Search for the cell housing the specified text and yield its [x, y] center coordinate. 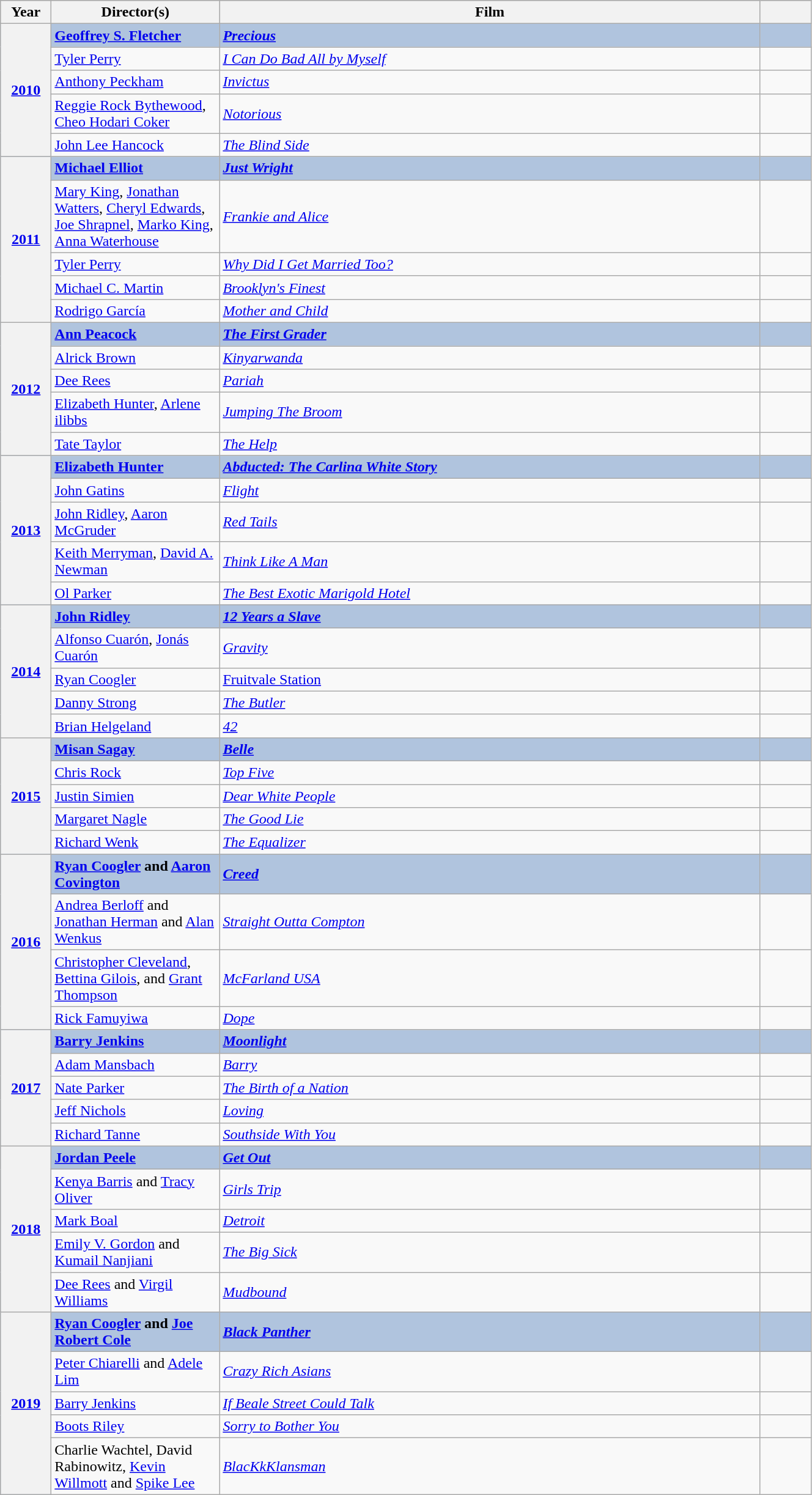
The Blind Side [490, 145]
Why Did I Get Married Too? [490, 264]
2012 [26, 389]
Jumping The Broom [490, 412]
Sorry to Bother You [490, 1427]
Dear White People [490, 795]
Justin Simien [136, 795]
Michael C. Martin [136, 287]
Andrea Berloff and Jonathan Herman and Alan Wenkus [136, 922]
Girls Trip [490, 1189]
Mudbound [490, 1291]
42 [490, 726]
12 Years a Slave [490, 616]
Ryan Coogler [136, 679]
Creed [490, 874]
Barry [490, 1065]
2010 [26, 90]
The Help [490, 444]
Elizabeth Hunter [136, 467]
Peter Chiarelli and Adele Lim [136, 1372]
The Equalizer [490, 843]
Mother and Child [490, 311]
Chris Rock [136, 772]
Detroit [490, 1220]
The Butler [490, 703]
Jeff Nichols [136, 1111]
Dee Rees and Virgil Williams [136, 1291]
Film [490, 12]
Ryan Coogler and Joe Robert Cole [136, 1332]
John Ridley [136, 616]
Boots Riley [136, 1427]
Richard Wenk [136, 843]
Michael Elliot [136, 168]
2013 [26, 530]
Just Wright [490, 168]
Straight Outta Compton [490, 922]
Pariah [490, 381]
Reggie Rock Bythewood, Cheo Hodari Coker [136, 114]
Misan Sagay [136, 749]
Alfonso Cuarón, Jonás Cuarón [136, 648]
2016 [26, 942]
Mary King, Jonathan Watters, Cheryl Edwards, Joe Shrapnel, Marko King, Anna Waterhouse [136, 216]
Dope [490, 1018]
Kinyarwanda [490, 358]
Kenya Barris and Tracy Oliver [136, 1189]
Flight [490, 490]
The First Grader [490, 334]
Keith Merryman, David A. Newman [136, 561]
The Best Exotic Marigold Hotel [490, 593]
Ol Parker [136, 593]
Christopher Cleveland, Bettina Gilois, and Grant Thompson [136, 978]
Ryan Coogler and Aaron Covington [136, 874]
Margaret Nagle [136, 819]
Emily V. Gordon and Kumail Nanjiani [136, 1252]
Tate Taylor [136, 444]
Nate Parker [136, 1088]
Geoffrey S. Fletcher [136, 35]
Precious [490, 35]
Notorious [490, 114]
Adam Mansbach [136, 1065]
Brooklyn's Finest [490, 287]
Red Tails [490, 522]
Invictus [490, 82]
Crazy Rich Asians [490, 1372]
If Beale Street Could Talk [490, 1403]
Loving [490, 1111]
2019 [26, 1403]
Mark Boal [136, 1220]
The Good Lie [490, 819]
The Birth of a Nation [490, 1088]
Dee Rees [136, 381]
2018 [26, 1229]
Jordan Peele [136, 1157]
2014 [26, 671]
The Big Sick [490, 1252]
Ann Peacock [136, 334]
Charlie Wachtel, David Rabinowitz, Kevin Willmott and Spike Lee [136, 1466]
Danny Strong [136, 703]
Year [26, 12]
McFarland USA [490, 978]
John Lee Hancock [136, 145]
Alrick Brown [136, 358]
Top Five [490, 772]
Frankie and Alice [490, 216]
2017 [26, 1088]
Gravity [490, 648]
I Can Do Bad All by Myself [490, 59]
Belle [490, 749]
Get Out [490, 1157]
Abducted: The Carlina White Story [490, 467]
Director(s) [136, 12]
Moonlight [490, 1041]
Black Panther [490, 1332]
Richard Tanne [136, 1134]
John Gatins [136, 490]
2011 [26, 240]
Southside With You [490, 1134]
Think Like A Man [490, 561]
BlacKkKlansman [490, 1466]
2015 [26, 795]
Fruitvale Station [490, 679]
Brian Helgeland [136, 726]
Rodrigo García [136, 311]
Rick Famuyiwa [136, 1018]
Anthony Peckham [136, 82]
John Ridley, Aaron McGruder [136, 522]
Elizabeth Hunter, Arlene ilibbs [136, 412]
